Search for the cell housing the specified text and yield its [X, Y] center coordinate. 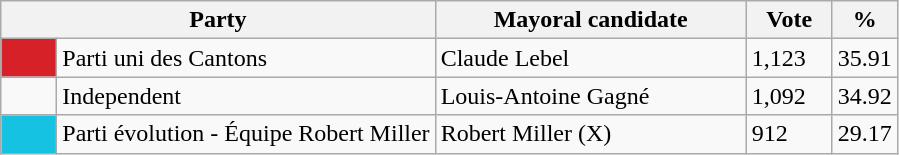
Mayoral candidate [590, 20]
35.91 [864, 58]
29.17 [864, 134]
% [864, 20]
1,123 [789, 58]
Robert Miller (X) [590, 134]
Claude Lebel [590, 58]
Parti uni des Cantons [246, 58]
Louis-Antoine Gagné [590, 96]
34.92 [864, 96]
1,092 [789, 96]
912 [789, 134]
Independent [246, 96]
Party [218, 20]
Vote [789, 20]
Parti évolution - Équipe Robert Miller [246, 134]
